Determine the [X, Y] coordinate at the center of the cell enclosing the given text.  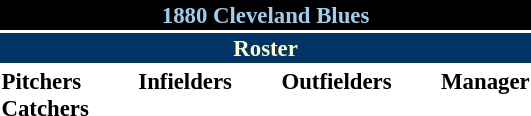
Roster [266, 48]
1880 Cleveland Blues [266, 15]
